Return [X, Y] of the center of cell containing provided text 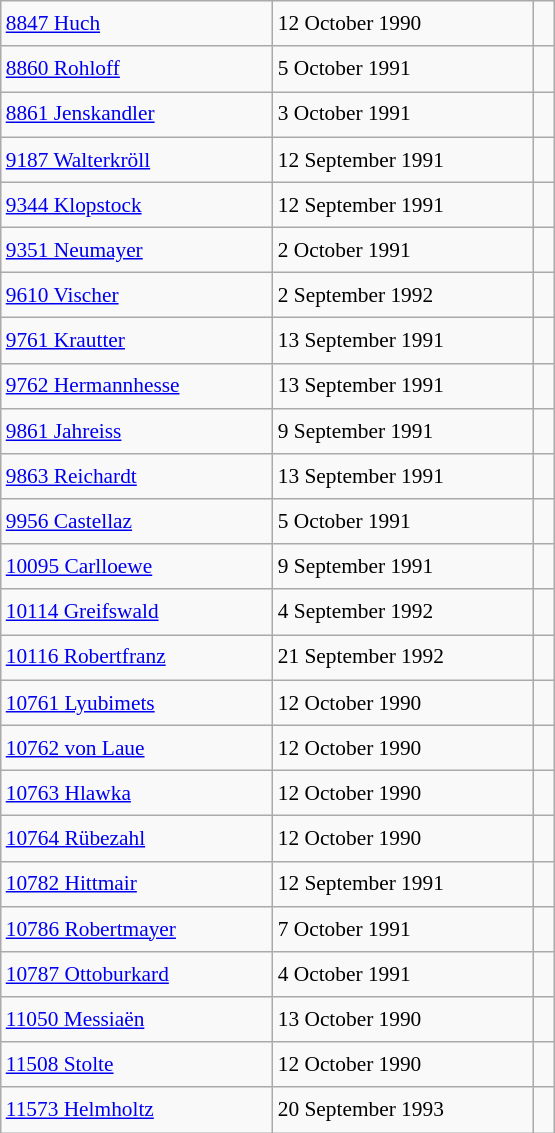
2 September 1992 [404, 296]
4 September 1992 [404, 612]
9863 Reichardt [137, 476]
7 October 1991 [404, 928]
10761 Lyubimets [137, 702]
10786 Robertmayer [137, 928]
10114 Greifswald [137, 612]
3 October 1991 [404, 114]
10764 Rübezahl [137, 838]
11573 Helmholtz [137, 1110]
13 October 1990 [404, 1020]
9861 Jahreiss [137, 430]
10787 Ottoburkard [137, 974]
11050 Messiaën [137, 1020]
9761 Krautter [137, 340]
11508 Stolte [137, 1064]
2 October 1991 [404, 250]
10782 Hittmair [137, 884]
10116 Robertfranz [137, 658]
4 October 1991 [404, 974]
9956 Castellaz [137, 522]
8860 Rohloff [137, 68]
8861 Jenskandler [137, 114]
8847 Huch [137, 24]
10095 Carlloewe [137, 566]
20 September 1993 [404, 1110]
9762 Hermannhesse [137, 386]
21 September 1992 [404, 658]
9351 Neumayer [137, 250]
9344 Klopstock [137, 204]
9610 Vischer [137, 296]
9187 Walterkröll [137, 160]
10762 von Laue [137, 748]
10763 Hlawka [137, 792]
